Find where the given text appears and provide that cell's center as [X, Y] coordinate. 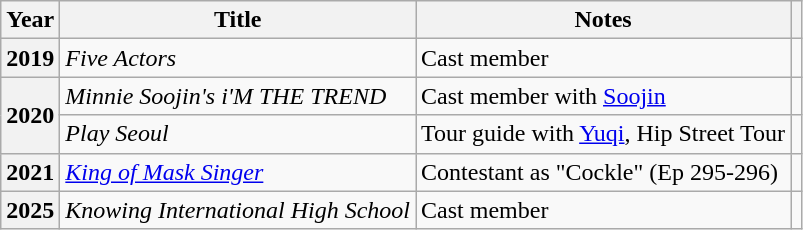
Cast member with Soojin [604, 96]
Notes [604, 20]
Five Actors [238, 58]
Year [30, 20]
King of Mask Singer [238, 172]
2025 [30, 210]
Play Seoul [238, 134]
Minnie Soojin's i'M THE TREND [238, 96]
Contestant as "Cockle" (Ep 295-296) [604, 172]
2019 [30, 58]
Title [238, 20]
Tour guide with Yuqi, Hip Street Tour [604, 134]
2020 [30, 115]
2021 [30, 172]
Knowing International High School [238, 210]
